Capture the cell that displays the provided text and extract its (X, Y) central coordinate. 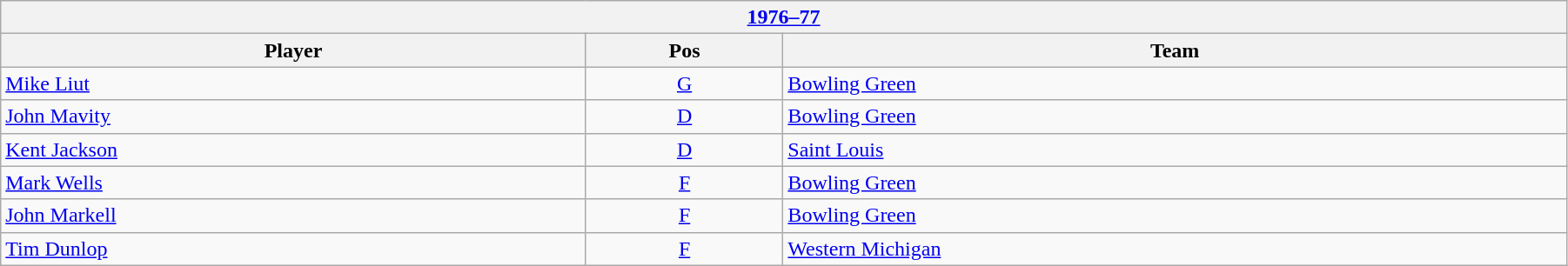
G (684, 83)
Kent Jackson (294, 150)
Mark Wells (294, 183)
1976–77 (784, 17)
Western Michigan (1175, 249)
Pos (684, 50)
Mike Liut (294, 83)
Tim Dunlop (294, 249)
John Mavity (294, 116)
Player (294, 50)
Saint Louis (1175, 150)
John Markell (294, 216)
Team (1175, 50)
